Determine the [X, Y] coordinate at the center of the cell enclosing the given text.  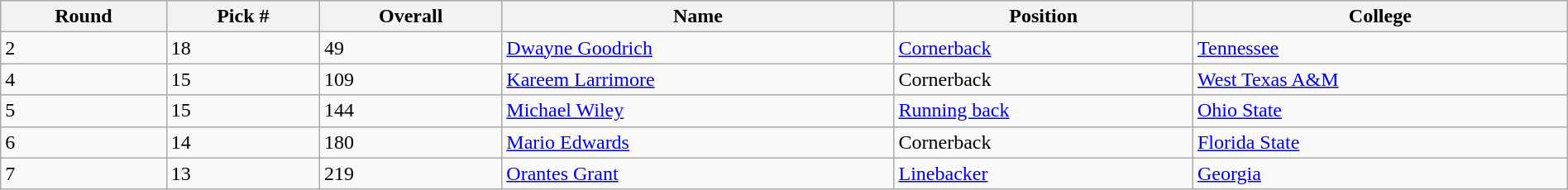
49 [411, 48]
219 [411, 173]
Position [1044, 17]
180 [411, 142]
5 [84, 111]
Name [698, 17]
4 [84, 79]
Michael Wiley [698, 111]
2 [84, 48]
Running back [1044, 111]
Kareem Larrimore [698, 79]
Round [84, 17]
Pick # [243, 17]
College [1379, 17]
144 [411, 111]
Linebacker [1044, 173]
Ohio State [1379, 111]
Tennessee [1379, 48]
Dwayne Goodrich [698, 48]
18 [243, 48]
Florida State [1379, 142]
West Texas A&M [1379, 79]
7 [84, 173]
109 [411, 79]
14 [243, 142]
Mario Edwards [698, 142]
13 [243, 173]
Orantes Grant [698, 173]
Georgia [1379, 173]
6 [84, 142]
Overall [411, 17]
